Extract the [X, Y] coordinate from the center of the cell holding the provided text.  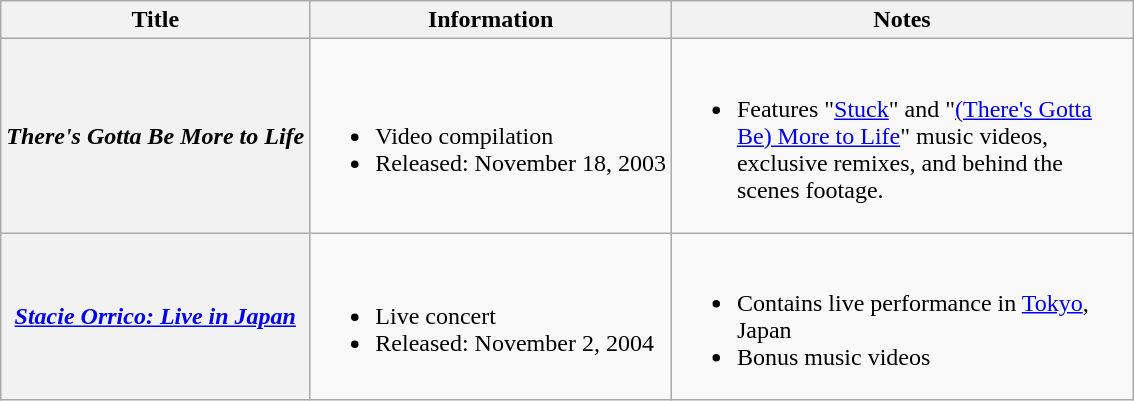
Live concertReleased: November 2, 2004 [491, 316]
Notes [902, 20]
Contains live performance in Tokyo, JapanBonus music videos [902, 316]
Features "Stuck" and "(There's Gotta Be) More to Life" music videos, exclusive remixes, and behind the scenes footage. [902, 136]
Title [156, 20]
Video compilationReleased: November 18, 2003 [491, 136]
Information [491, 20]
There's Gotta Be More to Life [156, 136]
Stacie Orrico: Live in Japan [156, 316]
